Pinpoint the cell where the given text exists, returning its (X, Y) midpoint coordinate. 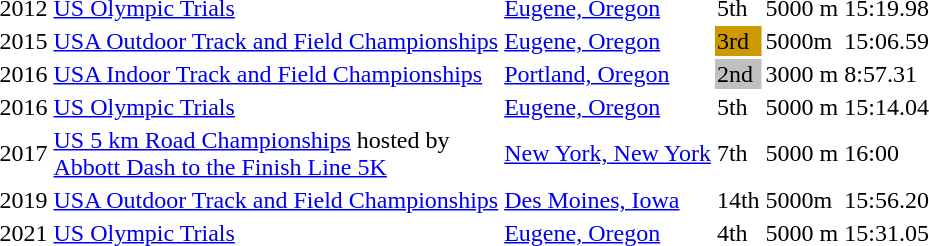
Portland, Oregon (608, 74)
3rd (738, 41)
US 5 km Road Championships hosted byAbbott Dash to the Finish Line 5K (276, 154)
2nd (738, 74)
5th (738, 107)
USA Indoor Track and Field Championships (276, 74)
3000 m (802, 74)
7th (738, 154)
US Olympic Trials (276, 107)
14th (738, 200)
Des Moines, Iowa (608, 200)
New York, New York (608, 154)
